Scan for the cell matching the given text and deliver its [X, Y] coordinate at center. 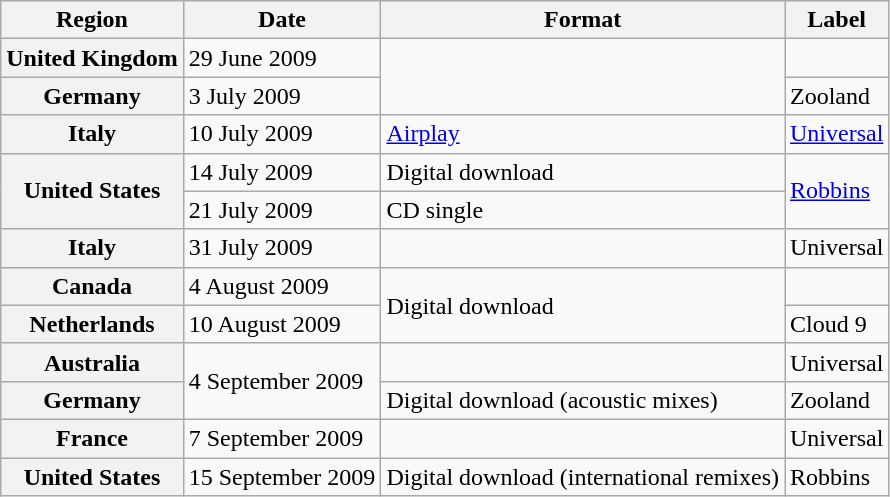
France [92, 438]
Netherlands [92, 324]
31 July 2009 [282, 248]
Digital download (acoustic mixes) [583, 400]
Australia [92, 362]
Region [92, 20]
4 August 2009 [282, 286]
29 June 2009 [282, 58]
7 September 2009 [282, 438]
Airplay [583, 134]
CD single [583, 210]
3 July 2009 [282, 96]
15 September 2009 [282, 477]
10 August 2009 [282, 324]
Cloud 9 [836, 324]
Format [583, 20]
10 July 2009 [282, 134]
Canada [92, 286]
14 July 2009 [282, 172]
21 July 2009 [282, 210]
Label [836, 20]
Digital download (international remixes) [583, 477]
Date [282, 20]
United Kingdom [92, 58]
4 September 2009 [282, 381]
